Pinpoint the cell where the given text exists, returning its [X, Y] midpoint coordinate. 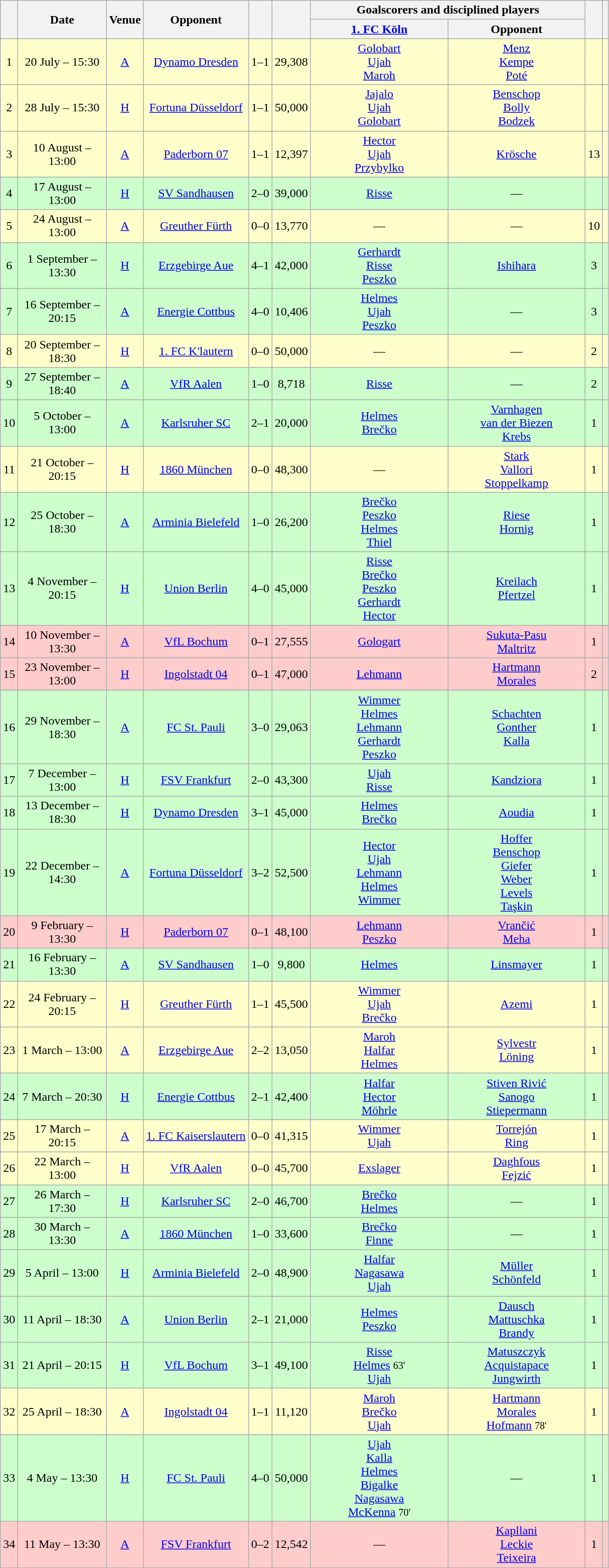
28 July – 15:30 [62, 108]
Vrančić Meha [517, 932]
Wimmer Ujah Brečko [379, 1004]
Sylvestr Löning [517, 1050]
Benschop Bolly Bodzek [517, 108]
Helmes [379, 965]
5 April – 13:00 [62, 1273]
12 [9, 522]
31 [9, 1365]
12,542 [291, 1544]
29,063 [291, 727]
Brečko Finne [379, 1234]
3–2 [260, 873]
Schachten Gonther Kalla [517, 727]
4–1 [260, 265]
9 February – 13:30 [62, 932]
Stiven Rivić Sanogo Stiepermann [517, 1096]
33 [9, 1478]
23 November – 13:00 [62, 674]
18 [9, 812]
Lehmann Peszko [379, 932]
Goalscorers and disciplined players [447, 10]
20,000 [291, 423]
13,770 [291, 226]
1 September – 13:30 [62, 265]
42,000 [291, 265]
Krösche [517, 154]
45,700 [291, 1168]
28 [9, 1234]
8,718 [291, 383]
Kreilach Pfertzel [517, 589]
1 March – 13:00 [62, 1050]
20 July – 15:30 [62, 62]
45,500 [291, 1004]
13,050 [291, 1050]
Hartmann Morales [517, 674]
Linsmayer [517, 965]
Wimmer Ujah [379, 1135]
Jajalo Ujah Golobart [379, 108]
13 December – 18:30 [62, 812]
26,200 [291, 522]
Brečko Helmes [379, 1200]
27 [9, 1200]
0–2 [260, 1544]
32 [9, 1412]
27,555 [291, 642]
Ujah Kalla Helmes Bigalke Nagasawa McKenna 70' [379, 1478]
21 [9, 965]
Dausch Mattuschka Brandy [517, 1319]
29,308 [291, 62]
Golobart Ujah Maroh [379, 62]
9 [9, 383]
Stark Vallori Stoppelkamp [517, 469]
39,000 [291, 194]
Risse Brečko Peszko Gerhardt Hector [379, 589]
Riese Hornig [517, 522]
16 [9, 727]
9,800 [291, 965]
22 December – 14:30 [62, 873]
15 [9, 674]
12,397 [291, 154]
43,300 [291, 780]
Maroh Halfar Helmes [379, 1050]
Azemi [517, 1004]
46,700 [291, 1200]
21 October – 20:15 [62, 469]
11 April – 18:30 [62, 1319]
Torrejón Ring [517, 1135]
26 [9, 1168]
21,000 [291, 1319]
Kapllani Leckie Teixeira [517, 1544]
27 September – 18:40 [62, 383]
20 September – 18:30 [62, 351]
1. FC Kaiserslautern [196, 1135]
Gerhardt Risse Peszko [379, 265]
6 [9, 265]
7 December – 13:00 [62, 780]
16 February – 13:30 [62, 965]
11,120 [291, 1412]
Ishihara [517, 265]
17 August – 13:00 [62, 194]
Aoudia [517, 812]
10 November – 13:30 [62, 642]
Ujah Risse [379, 780]
5 [9, 226]
5 October – 13:00 [62, 423]
Sukuta-Pasu Maltritz [517, 642]
19 [9, 873]
30 March – 13:30 [62, 1234]
Varnhagen van der Biezen Krebs [517, 423]
Daghfous Fejzić [517, 1168]
4 November – 20:15 [62, 589]
Gologart [379, 642]
48,300 [291, 469]
Kandziora [517, 780]
4 [9, 194]
22 [9, 1004]
26 March – 17:30 [62, 1200]
Exslager [379, 1168]
49,100 [291, 1365]
Menz Kempe Poté [517, 62]
Hector Ujah Lehmann Helmes Wimmer [379, 873]
7 [9, 311]
24 February – 20:15 [62, 1004]
17 [9, 780]
11 [9, 469]
24 [9, 1096]
7 March – 20:30 [62, 1096]
16 September – 20:15 [62, 311]
1. FC K'lautern [196, 351]
21 April – 20:15 [62, 1365]
41,315 [291, 1135]
4 May – 13:30 [62, 1478]
Wimmer Helmes Lehmann Gerhardt Peszko [379, 727]
2–2 [260, 1050]
Venue [125, 20]
42,400 [291, 1096]
Halfar Nagasawa Ujah [379, 1273]
25 April – 18:30 [62, 1412]
Matuszczyk Acquistapace Jungwirth [517, 1365]
Müller Schönfeld [517, 1273]
Risse Helmes 63' Ujah [379, 1365]
20 [9, 932]
1. FC Köln [379, 29]
22 March – 13:00 [62, 1168]
30 [9, 1319]
25 October – 18:30 [62, 522]
23 [9, 1050]
8 [9, 351]
29 November – 18:30 [62, 727]
Lehmann [379, 674]
Date [62, 20]
Helmes Peszko [379, 1319]
52,500 [291, 873]
29 [9, 1273]
17 March – 20:15 [62, 1135]
Brečko Peszko Helmes Thiel [379, 522]
25 [9, 1135]
24 August – 13:00 [62, 226]
10,406 [291, 311]
34 [9, 1544]
48,900 [291, 1273]
Hoffer Benschop Giefer Weber Levels Taşkin [517, 873]
33,600 [291, 1234]
48,100 [291, 932]
10 August – 13:00 [62, 154]
11 May – 13:30 [62, 1544]
3–0 [260, 727]
Hector Ujah Przybylko [379, 154]
Maroh Brečko Ujah [379, 1412]
Hartmann Morales Hofmann 78' [517, 1412]
14 [9, 642]
47,000 [291, 674]
Halfar Hector Möhrle [379, 1096]
Helmes Ujah Peszko [379, 311]
